For the text-containing cell, return its midpoint in [x, y] coordinate format. 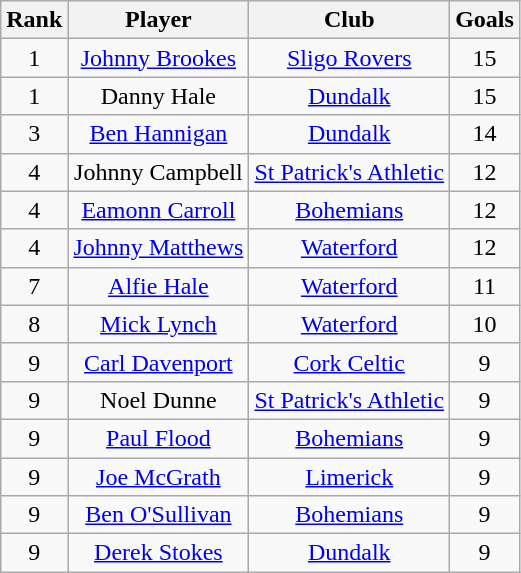
10 [485, 324]
Sligo Rovers [350, 58]
11 [485, 286]
Noel Dunne [158, 400]
Player [158, 20]
Ben O'Sullivan [158, 515]
7 [34, 286]
Club [350, 20]
Johnny Campbell [158, 172]
Alfie Hale [158, 286]
Eamonn Carroll [158, 210]
Limerick [350, 477]
Carl Davenport [158, 362]
Ben Hannigan [158, 134]
Goals [485, 20]
14 [485, 134]
3 [34, 134]
Paul Flood [158, 438]
Derek Stokes [158, 553]
Danny Hale [158, 96]
Rank [34, 20]
Joe McGrath [158, 477]
8 [34, 324]
Johnny Brookes [158, 58]
Cork Celtic [350, 362]
Johnny Matthews [158, 248]
Mick Lynch [158, 324]
